Return (x, y) of the center of cell containing provided text 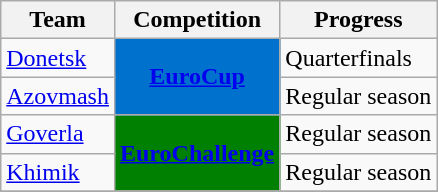
Khimik (58, 172)
Donetsk (58, 58)
Competition (196, 20)
EuroCup (196, 77)
Team (58, 20)
Azovmash (58, 96)
Goverla (58, 134)
EuroChallenge (196, 153)
Quarterfinals (358, 58)
Progress (358, 20)
